Extract the [X, Y] coordinate from the center of the cell holding the provided text.  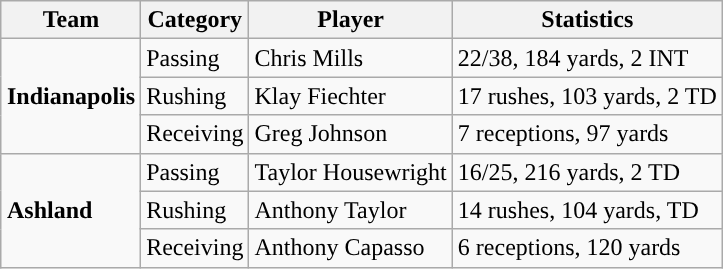
Klay Fiechter [350, 96]
14 rushes, 104 yards, TD [587, 210]
Taylor Housewright [350, 172]
Category [195, 20]
16/25, 216 yards, 2 TD [587, 172]
Greg Johnson [350, 134]
7 receptions, 97 yards [587, 134]
Anthony Taylor [350, 210]
Anthony Capasso [350, 248]
Indianapolis [70, 96]
Ashland [70, 210]
Chris Mills [350, 58]
Player [350, 20]
Statistics [587, 20]
Team [70, 20]
17 rushes, 103 yards, 2 TD [587, 96]
22/38, 184 yards, 2 INT [587, 58]
6 receptions, 120 yards [587, 248]
